Search for the cell housing the specified text and yield its (x, y) center coordinate. 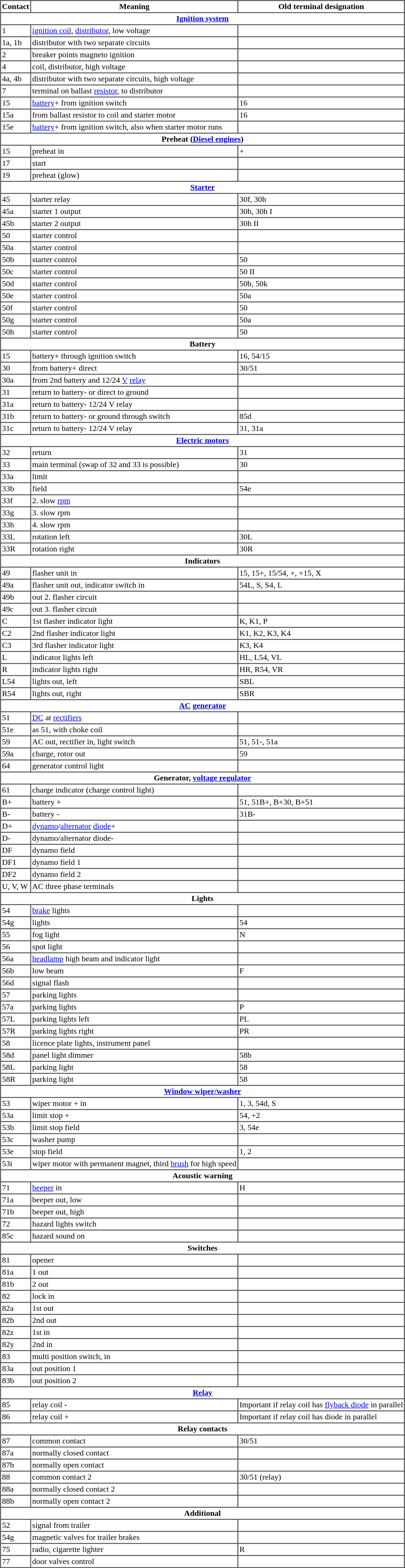
2nd flasher indicator light (134, 633)
50d (16, 284)
DF (16, 850)
49 (16, 573)
AC three phase terminals (134, 887)
33g (16, 513)
75 (16, 1550)
49a (16, 585)
85 (16, 1405)
3rd flasher indicator light (134, 646)
battery - (134, 814)
R54 (16, 694)
81 (16, 1260)
Indicators (203, 561)
51, 51-, 51a (321, 742)
87 (16, 1441)
19 (16, 175)
31b (16, 417)
ignition coil, distributor, low voltage (134, 31)
Meaning (134, 7)
Relay (203, 1393)
45b (16, 224)
1st flasher indicator light (134, 621)
31B- (321, 814)
common contact 2 (134, 1477)
31a (16, 404)
dynamo/alternator diode- (134, 838)
57R (16, 1031)
preheat (glow) (134, 175)
53c (16, 1140)
lights out, left (134, 682)
71b (16, 1212)
coil, distributor, high voltage (134, 67)
PR (321, 1031)
return (134, 453)
87a (16, 1453)
return to battery- or direct to ground (134, 392)
56a (16, 959)
parking lights right (134, 1031)
licence plate lights, instrument panel (134, 1043)
30h, 30h I (321, 212)
Switches (203, 1248)
30f, 30h (321, 200)
battery+ from ignition switch, also when starter motor runs (134, 127)
49b (16, 597)
field (134, 489)
lights (134, 923)
4 (16, 67)
battery+ through ignition switch (134, 356)
main terminal (swap of 32 and 33 is possible) (134, 465)
F (321, 971)
+ (321, 151)
Preheat (Diesel engines) (203, 139)
K3, K4 (321, 646)
64 (16, 766)
DC at rectifiers (134, 718)
starter 2 output (134, 224)
15a (16, 115)
52 (16, 1525)
3. slow rpm (134, 513)
panel light dimmer (134, 1055)
beeper out, low (134, 1200)
88b (16, 1501)
generator control light (134, 766)
L (16, 658)
multi position switch, in (134, 1357)
72 (16, 1224)
stop field (134, 1152)
33f (16, 501)
relay coil - (134, 1405)
indicator lights left (134, 658)
50e (16, 296)
spot light (134, 947)
85d (321, 417)
85c (16, 1236)
2nd out (134, 1321)
starter 1 output (134, 212)
50 II (321, 272)
4. slow rpm (134, 525)
K, K1, P (321, 621)
17 (16, 163)
hazard sound on (134, 1236)
charge indicator (charge control light) (134, 790)
lock in (134, 1296)
31, 31a (321, 429)
83 (16, 1357)
SBL (321, 682)
opener (134, 1260)
33h (16, 525)
D+ (16, 826)
limit stop field (134, 1128)
battery+ from ignition switch (134, 103)
16, 54/15 (321, 356)
out position 1 (134, 1369)
30/51 (relay) (321, 1477)
low beam (134, 971)
signal from trailer (134, 1525)
Old terminal designation (321, 7)
hazard lights switch (134, 1224)
HL, L54, VL (321, 658)
AC generator (203, 706)
Relay contacts (203, 1429)
beeper out, high (134, 1212)
start (134, 163)
3, 54e (321, 1128)
DF2 (16, 875)
1, 3, 54d, S (321, 1104)
30h II (321, 224)
71 (16, 1188)
H (321, 1188)
lights out, right (134, 694)
fog light (134, 935)
starter relay (134, 200)
56 (16, 947)
Acoustic warning (203, 1176)
53b (16, 1128)
flasher unit out, indicator switch in (134, 585)
2nd in (134, 1345)
DF1 (16, 863)
33R (16, 549)
Battery (203, 344)
Electric motors (203, 441)
Contact (16, 7)
53 (16, 1104)
out 2. flasher circuit (134, 597)
dynamo field 1 (134, 863)
58b (321, 1055)
50b, 50k (321, 284)
1st in (134, 1333)
50h (16, 332)
Starter (203, 188)
59a (16, 754)
83a (16, 1369)
indicator lights right (134, 670)
K1, K2, K3, K4 (321, 633)
58d (16, 1055)
2 (16, 55)
flasher unit in (134, 573)
parking lights left (134, 1019)
50b (16, 260)
wiper motor + in (134, 1104)
B+ (16, 802)
86 (16, 1417)
AC out, rectifier in, light switch (134, 742)
battery + (134, 802)
limit stop + (134, 1116)
33 (16, 465)
54e (321, 489)
82b (16, 1321)
58R (16, 1079)
return to battery- or ground through switch (134, 417)
82a (16, 1309)
rotation left (134, 537)
dynamo field 2 (134, 875)
from battery+ direct (134, 368)
30a (16, 380)
45a (16, 212)
limit (134, 477)
57a (16, 1007)
2. slow rpm (134, 501)
57L (16, 1019)
C2 (16, 633)
58L (16, 1067)
Ignition system (203, 19)
51e (16, 730)
HR, R54, VR (321, 670)
rotation right (134, 549)
normally closed contact (134, 1453)
U, V, W (16, 887)
1, 2 (321, 1152)
71a (16, 1200)
common contact (134, 1441)
33b (16, 489)
normally closed contact 2 (134, 1489)
Window wiper/washer (203, 1092)
distributor with two separate circuits (134, 43)
50f (16, 308)
B- (16, 814)
C (16, 621)
82z (16, 1333)
56d (16, 983)
distributor with two separate circuits, high voltage (134, 79)
SBR (321, 694)
terminal on ballast resistor, to distributor (134, 91)
88 (16, 1477)
door valves control (134, 1562)
82y (16, 1345)
30R (321, 549)
preheat in (134, 151)
15, 15+, 15/54, +, +15, X (321, 573)
L54 (16, 682)
83b (16, 1381)
1 (16, 31)
headlamp high beam and indicator light (134, 959)
7 (16, 91)
magnetic valves for trailer brakes (134, 1538)
D- (16, 838)
55 (16, 935)
54, +2 (321, 1116)
charge, rotor out (134, 754)
81a (16, 1272)
15e (16, 127)
61 (16, 790)
from ballast resistor to coil and starter motor (134, 115)
Lights (203, 899)
1a, 1b (16, 43)
50g (16, 320)
53a (16, 1116)
dynamo field (134, 850)
4a, 4b (16, 79)
beeper in (134, 1188)
dynamo/alternator diode+ (134, 826)
32 (16, 453)
56b (16, 971)
normally open contact 2 (134, 1501)
PL (321, 1019)
49c (16, 609)
50c (16, 272)
57 (16, 995)
31c (16, 429)
51, 51B+, B+30, B+51 (321, 802)
N (321, 935)
signal flash (134, 983)
33L (16, 537)
1 out (134, 1272)
33a (16, 477)
wiper motor with permanent magnet, third brush for high speed (134, 1164)
30L (321, 537)
radio, cigarette lighter (134, 1550)
88a (16, 1489)
out 3. flasher circuit (134, 609)
77 (16, 1562)
Additional (203, 1513)
81b (16, 1284)
brake lights (134, 911)
as 51, with choke coil (134, 730)
out position 2 (134, 1381)
Important if relay coil has diode in parallel (321, 1417)
relay coil + (134, 1417)
82 (16, 1296)
1st out (134, 1309)
washer pump (134, 1140)
53i (16, 1164)
P (321, 1007)
Generator, voltage regulator (203, 778)
54L, S, S4, L (321, 585)
2 out (134, 1284)
breaker points magneto ignition (134, 55)
53e (16, 1152)
from 2nd battery and 12/24 V relay (134, 380)
normally open contact (134, 1465)
51 (16, 718)
C3 (16, 646)
45 (16, 200)
Important if relay coil has flyback diode in parallel (321, 1405)
87b (16, 1465)
